Extract the [x, y] coordinate from the center of the cell holding the provided text.  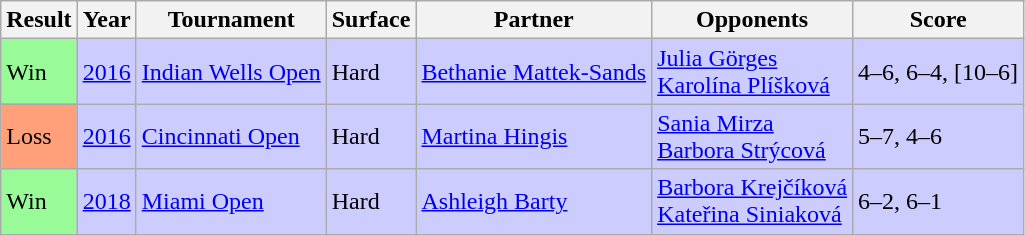
Partner [534, 20]
Opponents [752, 20]
Result [39, 20]
Miami Open [231, 202]
6–2, 6–1 [938, 202]
Indian Wells Open [231, 72]
Sania Mirza Barbora Strýcová [752, 136]
Loss [39, 136]
Martina Hingis [534, 136]
Bethanie Mattek-Sands [534, 72]
Barbora Krejčíková Kateřina Siniaková [752, 202]
Cincinnati Open [231, 136]
Score [938, 20]
Ashleigh Barty [534, 202]
Julia Görges Karolína Plíšková [752, 72]
Tournament [231, 20]
4–6, 6–4, [10–6] [938, 72]
2018 [106, 202]
Year [106, 20]
5–7, 4–6 [938, 136]
Surface [371, 20]
